Detect which cell encompasses the target text, then output its [X, Y] center coordinate. 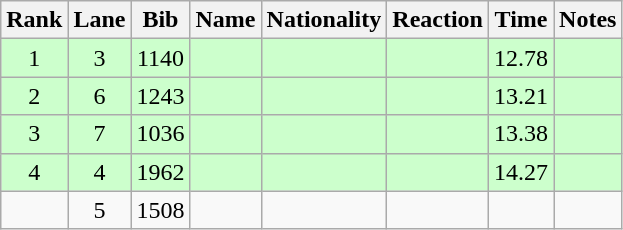
Notes [588, 20]
5 [100, 210]
Bib [160, 20]
1508 [160, 210]
1243 [160, 96]
13.21 [520, 96]
Lane [100, 20]
6 [100, 96]
1962 [160, 172]
14.27 [520, 172]
Reaction [438, 20]
Rank [34, 20]
13.38 [520, 134]
Name [226, 20]
Nationality [324, 20]
2 [34, 96]
1 [34, 58]
Time [520, 20]
12.78 [520, 58]
7 [100, 134]
1036 [160, 134]
1140 [160, 58]
